For the text-containing cell, return its midpoint in (x, y) coordinate format. 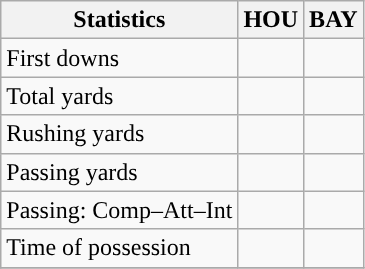
Statistics (120, 20)
HOU (271, 20)
Passing yards (120, 172)
Total yards (120, 96)
First downs (120, 58)
Rushing yards (120, 134)
Passing: Comp–Att–Int (120, 210)
BAY (334, 20)
Time of possession (120, 248)
